Search for the cell housing the specified text and yield its [X, Y] center coordinate. 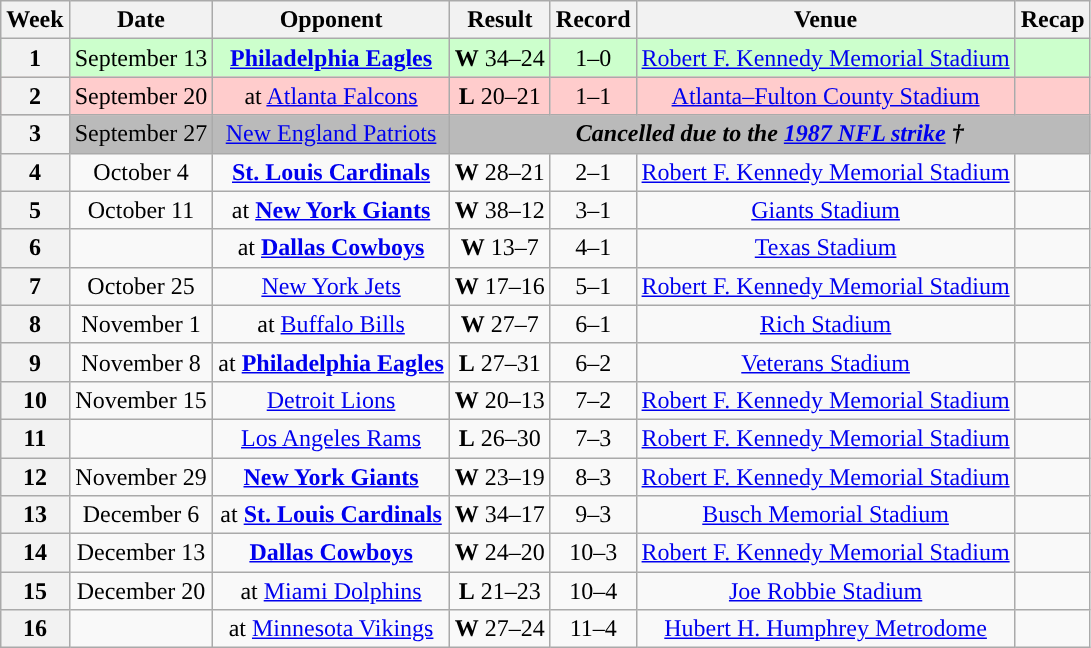
L 27–31 [500, 362]
15 [35, 591]
at Atlanta Falcons [331, 96]
1 [35, 58]
Rich Stadium [826, 324]
8 [35, 324]
Detroit Lions [331, 400]
W 17–16 [500, 286]
December 20 [141, 591]
December 6 [141, 515]
W 28–21 [500, 172]
at New York Giants [331, 210]
Los Angeles Rams [331, 438]
1–1 [593, 96]
October 25 [141, 286]
Philadelphia Eagles [331, 58]
Venue [826, 20]
at Miami Dolphins [331, 591]
September 20 [141, 96]
5–1 [593, 286]
W 27–24 [500, 629]
W 38–12 [500, 210]
November 1 [141, 324]
10–4 [593, 591]
3–1 [593, 210]
Joe Robbie Stadium [826, 591]
Veterans Stadium [826, 362]
14 [35, 553]
New England Patriots [331, 134]
W 34–17 [500, 515]
4–1 [593, 248]
L 21–23 [500, 591]
at Philadelphia Eagles [331, 362]
5 [35, 210]
7 [35, 286]
St. Louis Cardinals [331, 172]
September 27 [141, 134]
16 [35, 629]
7–2 [593, 400]
Busch Memorial Stadium [826, 515]
8–3 [593, 477]
December 13 [141, 553]
at Buffalo Bills [331, 324]
New York Jets [331, 286]
November 29 [141, 477]
2–1 [593, 172]
Dallas Cowboys [331, 553]
Recap [1052, 20]
at Minnesota Vikings [331, 629]
October 4 [141, 172]
Date [141, 20]
Opponent [331, 20]
October 11 [141, 210]
Giants Stadium [826, 210]
12 [35, 477]
3 [35, 134]
4 [35, 172]
11 [35, 438]
W 34–24 [500, 58]
Cancelled due to the 1987 NFL strike † [770, 134]
L 26–30 [500, 438]
9 [35, 362]
13 [35, 515]
W 13–7 [500, 248]
6 [35, 248]
Result [500, 20]
W 20–13 [500, 400]
11–4 [593, 629]
Texas Stadium [826, 248]
6–2 [593, 362]
10–3 [593, 553]
W 24–20 [500, 553]
9–3 [593, 515]
W 27–7 [500, 324]
New York Giants [331, 477]
at Dallas Cowboys [331, 248]
W 23–19 [500, 477]
Week [35, 20]
at St. Louis Cardinals [331, 515]
Atlanta–Fulton County Stadium [826, 96]
November 8 [141, 362]
7–3 [593, 438]
1–0 [593, 58]
November 15 [141, 400]
Hubert H. Humphrey Metrodome [826, 629]
L 20–21 [500, 96]
6–1 [593, 324]
10 [35, 400]
Record [593, 20]
2 [35, 96]
September 13 [141, 58]
